For the text-containing cell, return its midpoint in (X, Y) coordinate format. 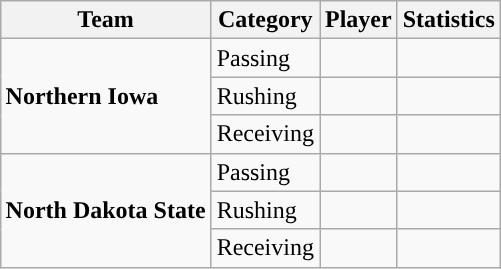
Statistics (448, 20)
Northern Iowa (106, 96)
Category (265, 20)
North Dakota State (106, 210)
Team (106, 20)
Player (359, 20)
